Capture the cell that displays the provided text and extract its [X, Y] central coordinate. 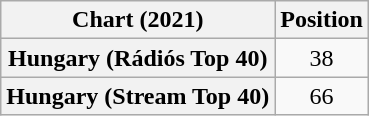
Chart (2021) [138, 20]
Hungary (Stream Top 40) [138, 96]
66 [322, 96]
Position [322, 20]
Hungary (Rádiós Top 40) [138, 58]
38 [322, 58]
